From the cell containing the given text, extract its center point as [X, Y] coordinate. 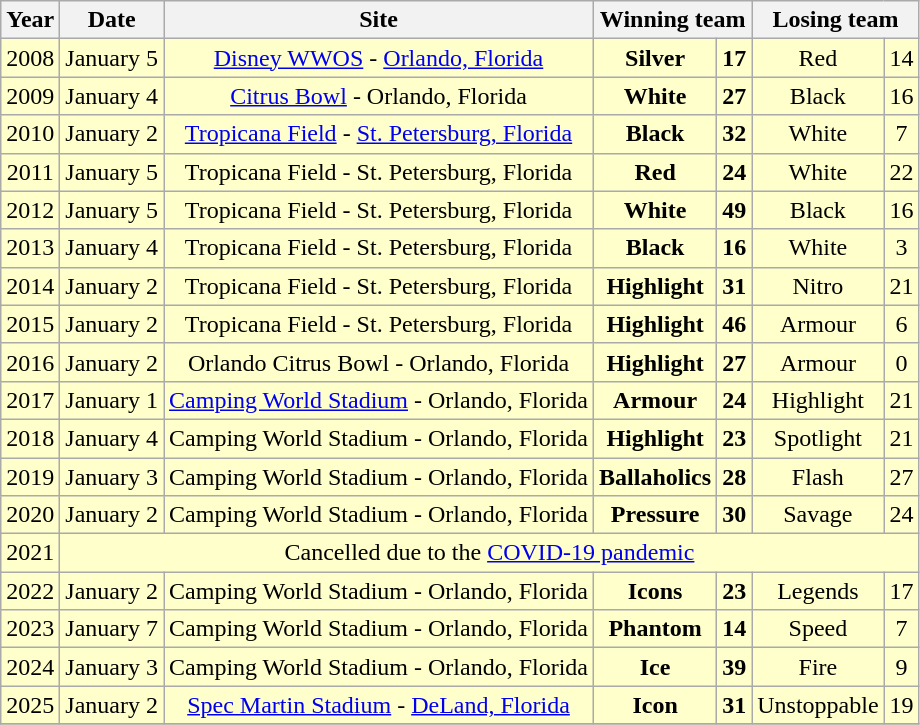
2021 [30, 553]
3 [902, 248]
Icons [656, 591]
Speed [818, 629]
2016 [30, 362]
Losing team [836, 20]
2017 [30, 400]
Winning team [673, 20]
2018 [30, 438]
January 1 [112, 400]
Citrus Bowl - Orlando, Florida [379, 96]
2011 [30, 172]
19 [902, 705]
Savage [818, 515]
2013 [30, 248]
Phantom [656, 629]
22 [902, 172]
Disney WWOS - Orlando, Florida [379, 58]
2009 [30, 96]
Ballaholics [656, 477]
2023 [30, 629]
28 [734, 477]
39 [734, 667]
6 [902, 324]
Fire [818, 667]
January 7 [112, 629]
2015 [30, 324]
Flash [818, 477]
0 [902, 362]
Icon [656, 705]
Spec Martin Stadium - DeLand, Florida [379, 705]
Cancelled due to the COVID-19 pandemic [490, 553]
Unstoppable [818, 705]
2012 [30, 210]
Year [30, 20]
Date [112, 20]
2014 [30, 286]
Ice [656, 667]
2008 [30, 58]
Nitro [818, 286]
2022 [30, 591]
Pressure [656, 515]
9 [902, 667]
Silver [656, 58]
2019 [30, 477]
2024 [30, 667]
2025 [30, 705]
Orlando Citrus Bowl - Orlando, Florida [379, 362]
2010 [30, 134]
Site [379, 20]
46 [734, 324]
2020 [30, 515]
30 [734, 515]
Spotlight [818, 438]
Legends [818, 591]
49 [734, 210]
32 [734, 134]
